Search for the cell housing the specified text and yield its [X, Y] center coordinate. 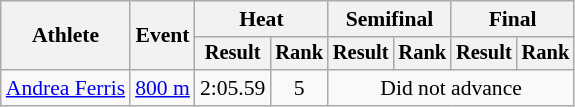
800 m [162, 88]
Final [512, 19]
Andrea Ferris [66, 88]
Event [162, 36]
Did not advance [451, 88]
2:05.59 [232, 88]
Heat [262, 19]
5 [299, 88]
Semifinal [390, 19]
Athlete [66, 36]
